Output the [x, y] coordinate of the center of the cell containing the given text.  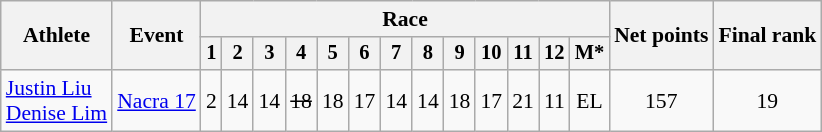
9 [460, 54]
8 [428, 54]
EL [590, 100]
3 [269, 54]
Justin LiuDenise Lim [56, 100]
19 [767, 100]
6 [365, 54]
12 [554, 54]
Nacra 17 [156, 100]
Event [156, 36]
10 [491, 54]
Final rank [767, 36]
M* [590, 54]
157 [661, 100]
Athlete [56, 36]
1 [212, 54]
Net points [661, 36]
5 [333, 54]
7 [396, 54]
Race [405, 19]
21 [523, 100]
4 [301, 54]
